Output the (X, Y) coordinate of the center of the cell containing the given text.  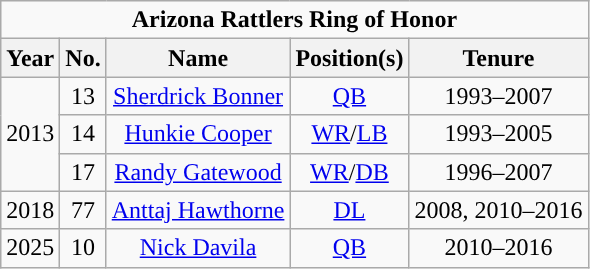
WR/DB (350, 172)
Nick Davila (198, 248)
Sherdrick Bonner (198, 96)
Anttaj Hawthorne (198, 210)
1993–2007 (498, 96)
17 (83, 172)
Arizona Rattlers Ring of Honor (294, 20)
Tenure (498, 58)
13 (83, 96)
No. (83, 58)
Hunkie Cooper (198, 134)
2018 (30, 210)
Randy Gatewood (198, 172)
10 (83, 248)
2013 (30, 134)
1996–2007 (498, 172)
DL (350, 210)
77 (83, 210)
1993–2005 (498, 134)
2008, 2010–2016 (498, 210)
2025 (30, 248)
WR/LB (350, 134)
Position(s) (350, 58)
Name (198, 58)
Year (30, 58)
14 (83, 134)
2010–2016 (498, 248)
